Find where the given text appears and provide that cell's center as (x, y) coordinate. 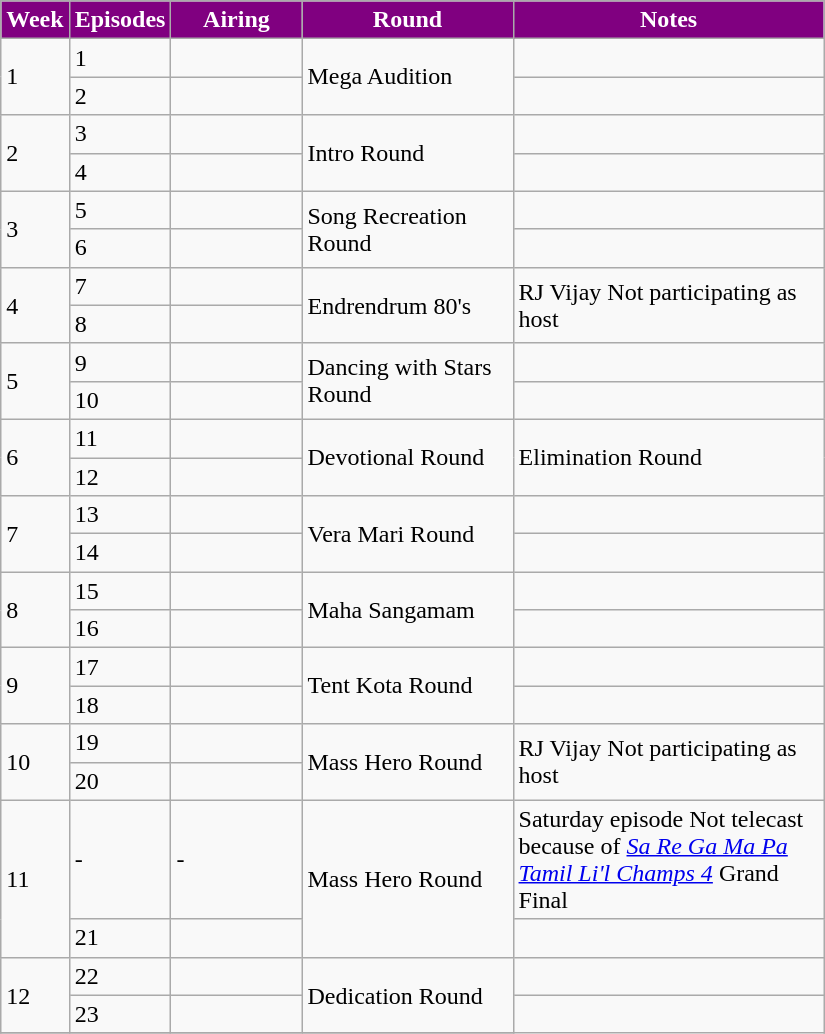
Round (408, 20)
14 (120, 553)
21 (120, 938)
Song Recreation Round (408, 229)
Devotional Round (408, 457)
Episodes (120, 20)
17 (120, 667)
20 (120, 781)
Vera Mari Round (408, 534)
23 (120, 1014)
Saturday episode Not telecast because of Sa Re Ga Ma Pa Tamil Li'l Champs 4 Grand Final (668, 860)
Maha Sangamam (408, 610)
16 (120, 629)
Dancing with Stars Round (408, 381)
Endrendrum 80's (408, 305)
15 (120, 591)
19 (120, 743)
22 (120, 976)
Notes (668, 20)
Tent Kota Round (408, 686)
Week (35, 20)
Dedication Round (408, 995)
Airing (236, 20)
Elimination Round (668, 457)
18 (120, 705)
Mega Audition (408, 77)
Intro Round (408, 153)
13 (120, 515)
